Pinpoint the cell where the given text exists, returning its [X, Y] midpoint coordinate. 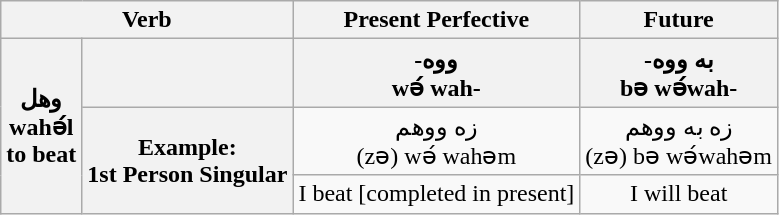
Verb [147, 20]
Present Perfective [436, 20]
زه به ووهم(zə) bə wә́wahəm [679, 141]
-ووهwә́ wah- [436, 73]
I will beat [679, 194]
Example:1st Person Singular [188, 160]
Future [679, 20]
-به ووهbə wә́wah- [679, 73]
وهلwahә́lto beat [42, 126]
زه ووهم(zə) wә́ wahәm [436, 141]
I beat [completed in present] [436, 194]
